From the cell containing the given text, extract its center point as (x, y) coordinate. 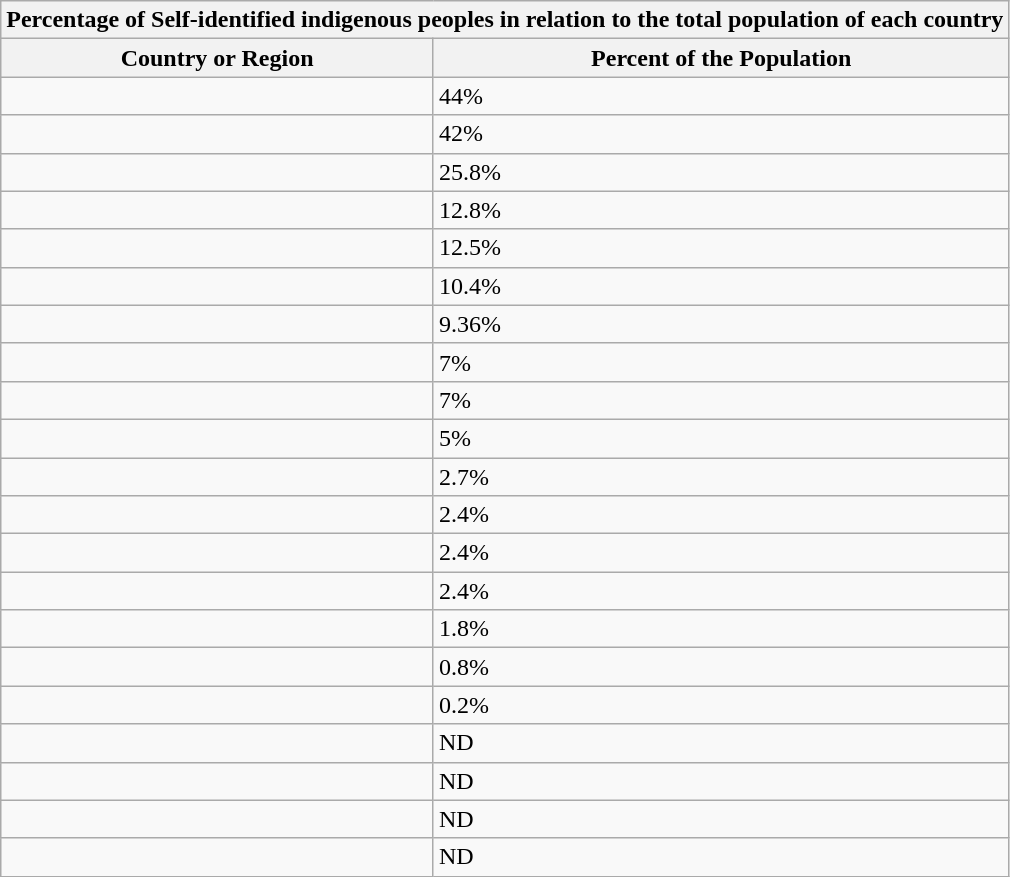
42% (720, 134)
12.5% (720, 248)
44% (720, 96)
Country or Region (218, 58)
12.8% (720, 210)
5% (720, 438)
0.2% (720, 705)
10.4% (720, 286)
9.36% (720, 324)
25.8% (720, 172)
Percentage of Self-identified indigenous peoples in relation to the total population of each country (505, 20)
1.8% (720, 629)
Percent of the Population (720, 58)
2.7% (720, 477)
0.8% (720, 667)
